Return [X, Y] of the center of cell containing provided text 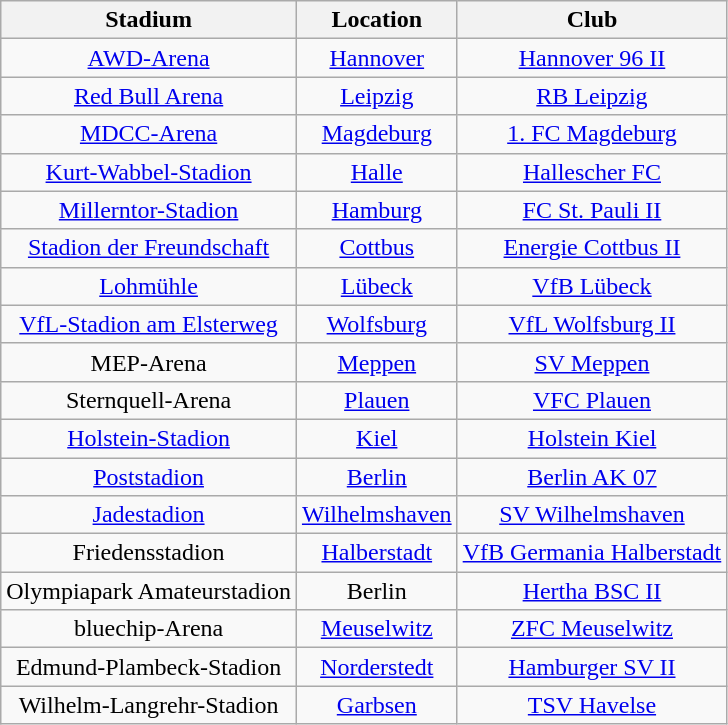
Wolfsburg [376, 324]
Holstein Kiel [592, 438]
Jadestadion [149, 515]
Halberstadt [376, 553]
Friedensstadion [149, 553]
Meuselwitz [376, 629]
Hertha BSC II [592, 591]
Cottbus [376, 248]
Hallescher FC [592, 172]
MDCC-Arena [149, 134]
Hamburg [376, 210]
VfB Germania Halberstadt [592, 553]
Wilhelmshaven [376, 515]
Wilhelm-Langrehr-Stadion [149, 705]
Hamburger SV II [592, 667]
Club [592, 20]
Kiel [376, 438]
AWD-Arena [149, 58]
Lübeck [376, 286]
Magdeburg [376, 134]
Kurt-Wabbel-Stadion [149, 172]
Garbsen [376, 705]
TSV Havelse [592, 705]
Stadion der Freundschaft [149, 248]
Plauen [376, 400]
Millerntor-Stadion [149, 210]
Norderstedt [376, 667]
VfL-Stadion am Elsterweg [149, 324]
RB Leipzig [592, 96]
VFC Plauen [592, 400]
VfL Wolfsburg II [592, 324]
Holstein-Stadion [149, 438]
MEP-Arena [149, 362]
1. FC Magdeburg [592, 134]
SV Meppen [592, 362]
Olympiapark Amateurstadion [149, 591]
Halle [376, 172]
SV Wilhelmshaven [592, 515]
Hannover [376, 58]
Stadium [149, 20]
Energie Cottbus II [592, 248]
Berlin AK 07 [592, 477]
Hannover 96 II [592, 58]
Location [376, 20]
Edmund-Plambeck-Stadion [149, 667]
Sternquell-Arena [149, 400]
Red Bull Arena [149, 96]
Poststadion [149, 477]
Lohmühle [149, 286]
ZFC Meuselwitz [592, 629]
Meppen [376, 362]
FC St. Pauli II [592, 210]
VfB Lübeck [592, 286]
Leipzig [376, 96]
bluechip-Arena [149, 629]
